Identify which cell holds the provided text, then report its [x, y] central coordinate. 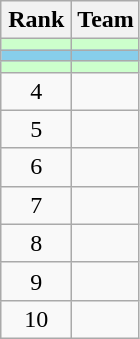
Rank [36, 20]
9 [36, 281]
6 [36, 167]
7 [36, 205]
10 [36, 319]
8 [36, 243]
Team [106, 20]
5 [36, 129]
4 [36, 91]
